Output the (x, y) coordinate of the center of the cell containing the given text.  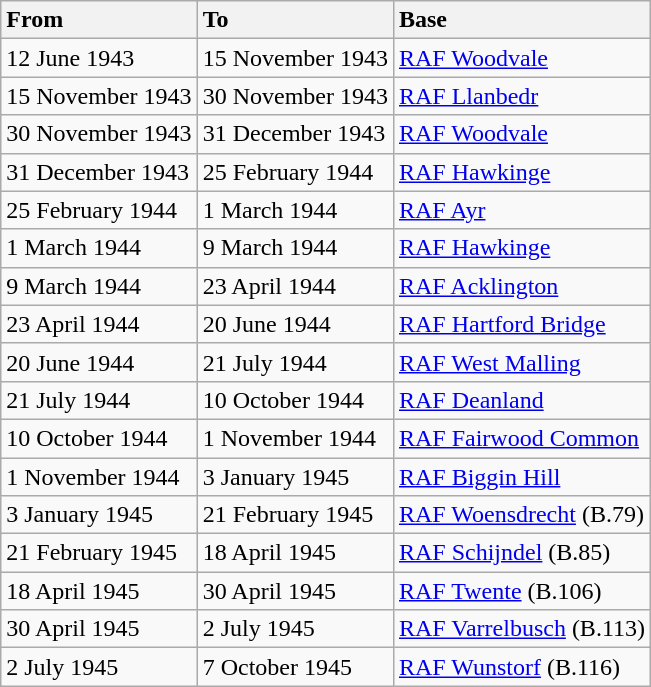
RAF Schijndel (B.85) (522, 553)
RAF Fairwood Common (522, 438)
RAF Ayr (522, 210)
RAF Woensdrecht (B.79) (522, 515)
7 October 1945 (295, 667)
RAF Varrelbusch (B.113) (522, 629)
RAF Deanland (522, 400)
Base (522, 20)
RAF Hartford Bridge (522, 324)
To (295, 20)
RAF Wunstorf (B.116) (522, 667)
From (99, 20)
RAF Acklington (522, 286)
RAF Biggin Hill (522, 477)
RAF West Malling (522, 362)
RAF Twente (B.106) (522, 591)
12 June 1943 (99, 58)
RAF Llanbedr (522, 96)
